Detect which cell encompasses the target text, then output its [X, Y] center coordinate. 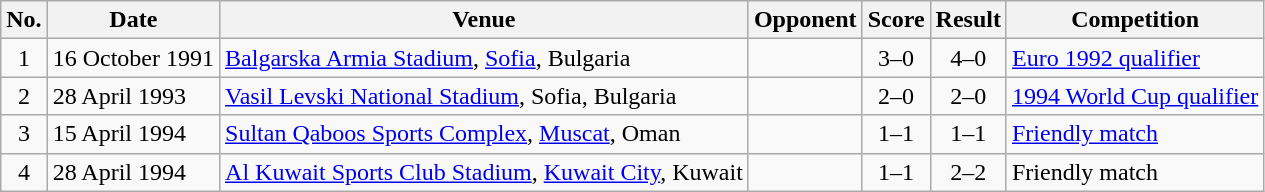
Venue [484, 20]
Vasil Levski National Stadium, Sofia, Bulgaria [484, 96]
No. [24, 20]
1994 World Cup qualifier [1134, 96]
Euro 1992 qualifier [1134, 58]
Opponent [805, 20]
Date [133, 20]
3 [24, 134]
28 April 1994 [133, 172]
Al Kuwait Sports Club Stadium, Kuwait City, Kuwait [484, 172]
4–0 [968, 58]
3–0 [896, 58]
Score [896, 20]
4 [24, 172]
15 April 1994 [133, 134]
1 [24, 58]
2 [24, 96]
16 October 1991 [133, 58]
Balgarska Armia Stadium, Sofia, Bulgaria [484, 58]
Result [968, 20]
Competition [1134, 20]
Sultan Qaboos Sports Complex, Muscat, Oman [484, 134]
2–2 [968, 172]
28 April 1993 [133, 96]
